For the text-containing cell, return its midpoint in (X, Y) coordinate format. 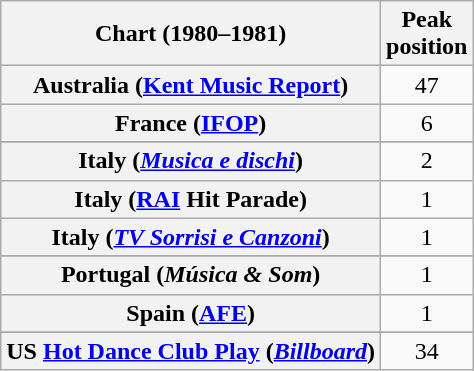
Italy (Musica e dischi) (191, 161)
Spain (AFE) (191, 313)
Italy (RAI Hit Parade) (191, 199)
47 (427, 85)
France (IFOP) (191, 123)
2 (427, 161)
6 (427, 123)
Chart (1980–1981) (191, 34)
34 (427, 351)
Portugal (Música & Som) (191, 275)
Peakposition (427, 34)
Australia (Kent Music Report) (191, 85)
Italy (TV Sorrisi e Canzoni) (191, 237)
US Hot Dance Club Play (Billboard) (191, 351)
